Search for the cell housing the specified text and yield its (X, Y) center coordinate. 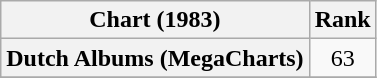
Dutch Albums (MegaCharts) (155, 58)
Chart (1983) (155, 20)
63 (342, 58)
Rank (342, 20)
